Provide the (X, Y) coordinate of the cell's center where the given text is located.  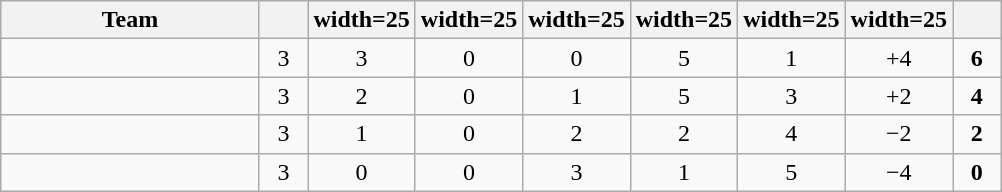
+2 (898, 96)
Team (130, 20)
6 (976, 58)
+4 (898, 58)
−4 (898, 172)
−2 (898, 134)
